Extract the (X, Y) coordinate from the center of the cell holding the provided text.  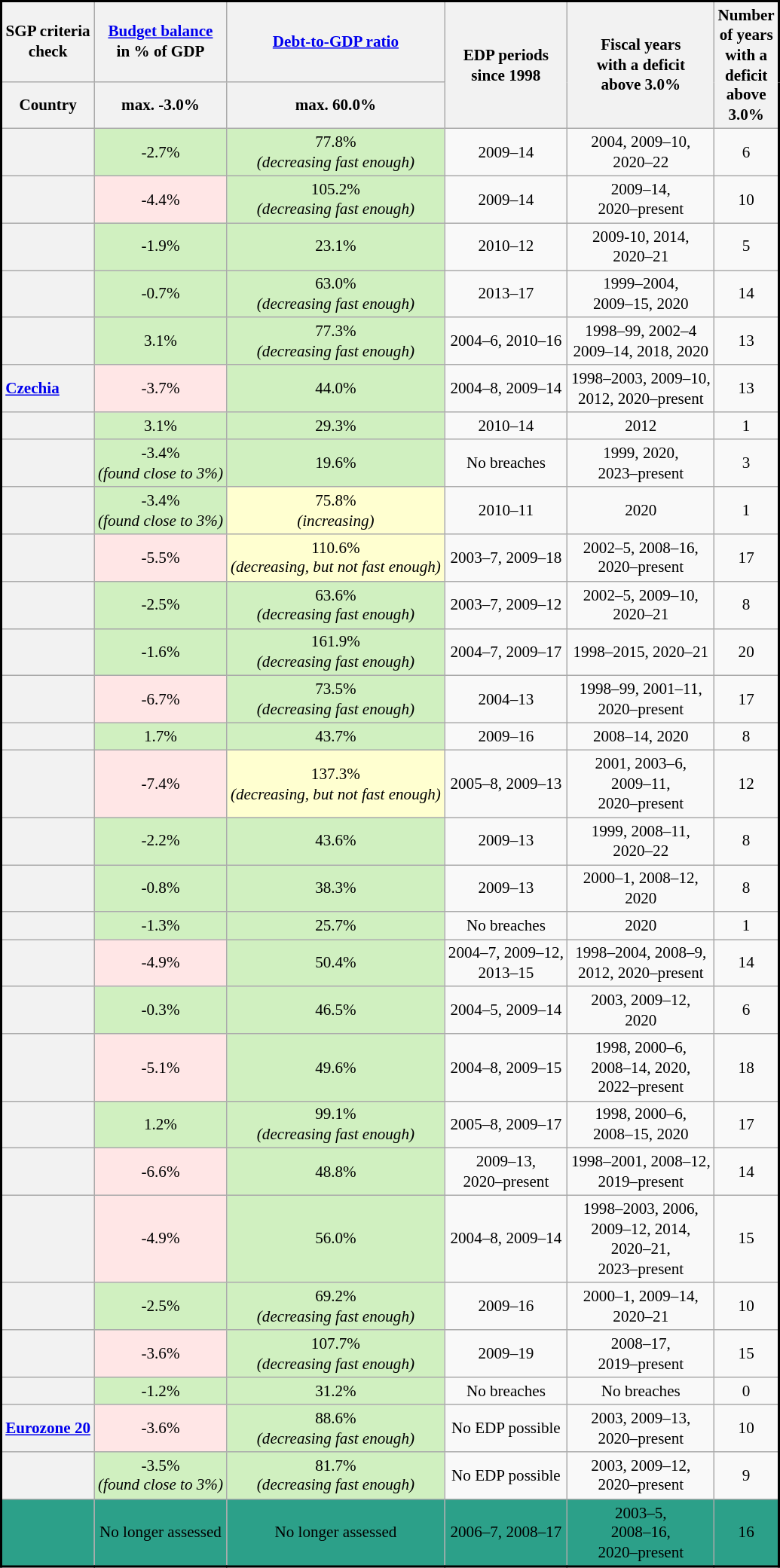
1999, 2020, 2023–present (641, 463)
-1.2% (161, 1391)
max. 60.0% (336, 105)
2012 (641, 426)
137.3%(decreasing, but not fast enough) (336, 784)
2009–19 (506, 1353)
19.6% (336, 463)
-1.3% (161, 925)
1.7% (161, 737)
2002–5, 2009–10,2020–21 (641, 604)
2004–5, 2009–14 (506, 1010)
77.8%(decreasing fast enough) (336, 152)
1998, 2000–6, 2008–15, 2020 (641, 1124)
1.2% (161, 1124)
81.7%(decreasing fast enough) (336, 1475)
1998, 2000–6, 2008–14, 2020,2022–present (641, 1067)
max. -3.0% (161, 105)
-3.5%(found close to 3%) (161, 1475)
-0.7% (161, 294)
-3.4% (found close to 3%) (161, 511)
2003, 2009–12,2020–present (641, 1475)
2005–8, 2009–17 (506, 1124)
2004–13 (506, 699)
-6.7% (161, 699)
75.8% (increasing) (336, 511)
-6.6% (161, 1172)
-5.5% (161, 558)
2003–7, 2009–12 (506, 604)
46.5% (336, 1010)
161.9%(decreasing fast enough) (336, 653)
2000–1, 2008–12, 2020 (641, 889)
Debt-to-GDP ratio (336, 42)
99.1%(decreasing fast enough) (336, 1124)
29.3% (336, 426)
2008–17, 2019–present (641, 1353)
18 (747, 1067)
2006–7, 2008–17 (506, 1533)
5 (747, 247)
2003–5,2008–16,2020–present (641, 1533)
1999–2004, 2009–15, 2020 (641, 294)
2000–1, 2009–14,2020–21 (641, 1307)
-4.4% (161, 199)
63.6% (decreasing fast enough) (336, 604)
-3.7% (161, 389)
-1.9% (161, 247)
2008–14, 2020 (641, 737)
1998–99, 2001–11,2020–present (641, 699)
50.4% (336, 963)
9 (747, 1475)
2013–17 (506, 294)
3 (747, 463)
1998–2015, 2020–21 (641, 653)
1998–2004, 2008–9, 2012, 2020–present (641, 963)
63.0%(decreasing fast enough) (336, 294)
20 (747, 653)
-7.4% (161, 784)
Numberof yearswith a deficitabove 3.0% (747, 65)
-2.2% (161, 841)
-3.4%(found close to 3%) (161, 463)
77.3%(decreasing fast enough) (336, 341)
-1.6% (161, 653)
69.2%(decreasing fast enough) (336, 1307)
110.6%(decreasing, but not fast enough) (336, 558)
56.0% (336, 1239)
23.1% (336, 247)
1998–99, 2002–42009–14, 2018, 2020 (641, 341)
38.3% (336, 889)
-0.8% (161, 889)
107.7%(decreasing fast enough) (336, 1353)
Country (48, 105)
25.7% (336, 925)
2004–7, 2009–17 (506, 653)
Budget balancein % of GDP (161, 42)
2009–13, 2020–present (506, 1172)
1998–2003, 2006, 2009–12, 2014,2020–21, 2023–present (641, 1239)
2003, 2009–12,2020 (641, 1010)
16 (747, 1533)
0 (747, 1391)
-5.1% (161, 1067)
2003, 2009–13,2020–present (641, 1429)
44.0% (336, 389)
1998–2001, 2008–12, 2019–present (641, 1172)
2010–11 (506, 511)
Fiscal yearswith a deficitabove 3.0% (641, 65)
48.8% (336, 1172)
2010–12 (506, 247)
2005–8, 2009–13 (506, 784)
SGP criteria check (48, 42)
2003–7, 2009–18 (506, 558)
105.2%(decreasing fast enough) (336, 199)
2009–14,2020–present (641, 199)
31.2% (336, 1391)
2004–6, 2010–16 (506, 341)
73.5%(decreasing fast enough) (336, 699)
2004, 2009–10,2020–22 (641, 152)
Czechia (48, 389)
2002–5, 2008–16,2020–present (641, 558)
2009-10, 2014,2020–21 (641, 247)
2004–8, 2009–15 (506, 1067)
1998–2003, 2009–10, 2012, 2020–present (641, 389)
49.6% (336, 1067)
12 (747, 784)
1999, 2008–11,2020–22 (641, 841)
2001, 2003–6,2009–11, 2020–present (641, 784)
88.6%(decreasing fast enough) (336, 1429)
43.6% (336, 841)
2004–7, 2009–12, 2013–15 (506, 963)
Eurozone 20 (48, 1429)
2010–14 (506, 426)
EDP periodssince 1998 (506, 65)
-2.7% (161, 152)
-0.3% (161, 1010)
43.7% (336, 737)
